Pinpoint the cell where the given text exists, returning its (x, y) midpoint coordinate. 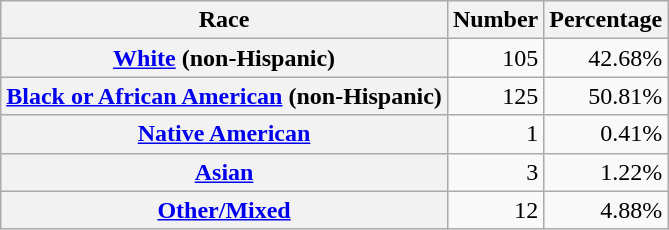
1 (495, 134)
Race (224, 20)
1.22% (606, 172)
Asian (224, 172)
125 (495, 96)
3 (495, 172)
White (non-Hispanic) (224, 58)
Black or African American (non-Hispanic) (224, 96)
Number (495, 20)
12 (495, 210)
0.41% (606, 134)
42.68% (606, 58)
Native American (224, 134)
105 (495, 58)
Percentage (606, 20)
Other/Mixed (224, 210)
4.88% (606, 210)
50.81% (606, 96)
